Extract the (X, Y) coordinate from the center of the cell holding the provided text.  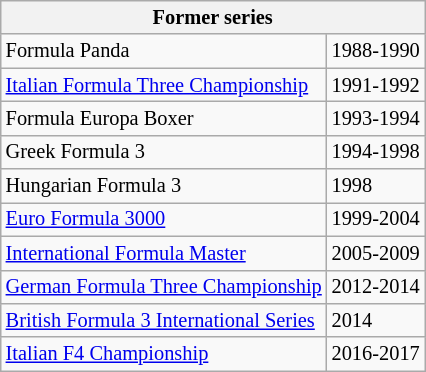
British Formula 3 International Series (164, 320)
2014 (376, 320)
2012-2014 (376, 287)
International Formula Master (164, 253)
German Formula Three Championship (164, 287)
2016-2017 (376, 354)
Greek Formula 3 (164, 152)
2005-2009 (376, 253)
1991-1992 (376, 85)
Italian Formula Three Championship (164, 85)
1998 (376, 186)
1999-2004 (376, 219)
1988-1990 (376, 51)
Hungarian Formula 3 (164, 186)
1993-1994 (376, 118)
1994-1998 (376, 152)
Italian F4 Championship (164, 354)
Formula Europa Boxer (164, 118)
Formula Panda (164, 51)
Euro Formula 3000 (164, 219)
Former series (213, 17)
